Determine the [x, y] coordinate at the center of the cell enclosing the given text.  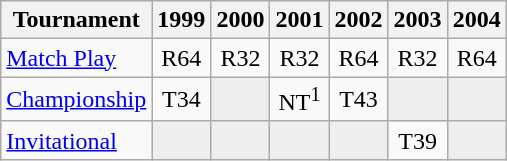
T43 [358, 100]
Match Play [76, 58]
2000 [240, 20]
1999 [182, 20]
2003 [418, 20]
2004 [476, 20]
NT1 [300, 100]
Championship [76, 100]
2001 [300, 20]
T39 [418, 140]
Tournament [76, 20]
T34 [182, 100]
Invitational [76, 140]
2002 [358, 20]
